Extract the [x, y] coordinate from the center of the cell holding the provided text.  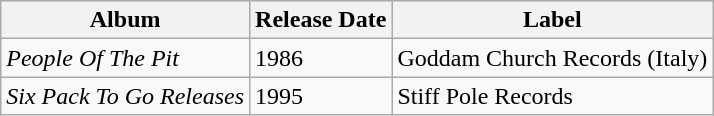
1995 [321, 96]
Album [126, 20]
Goddam Church Records (Italy) [552, 58]
People Of The Pit [126, 58]
Release Date [321, 20]
Label [552, 20]
Six Pack To Go Releases [126, 96]
1986 [321, 58]
Stiff Pole Records [552, 96]
